Detect which cell encompasses the target text, then output its [X, Y] center coordinate. 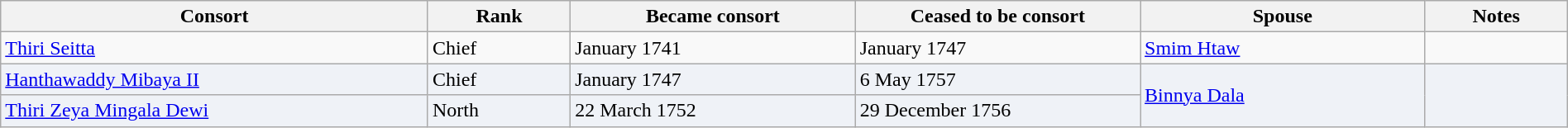
January 1741 [713, 48]
North [499, 111]
Smim Htaw [1283, 48]
Notes [1496, 17]
Hanthawaddy Mibaya II [215, 79]
Ceased to be consort [997, 17]
Consort [215, 17]
Thiri Zeya Mingala Dewi [215, 111]
Binnya Dala [1283, 95]
Became consort [713, 17]
Rank [499, 17]
Spouse [1283, 17]
Thiri Seitta [215, 48]
22 March 1752 [713, 111]
6 May 1757 [997, 79]
29 December 1756 [997, 111]
